Capture the cell that displays the provided text and extract its [X, Y] central coordinate. 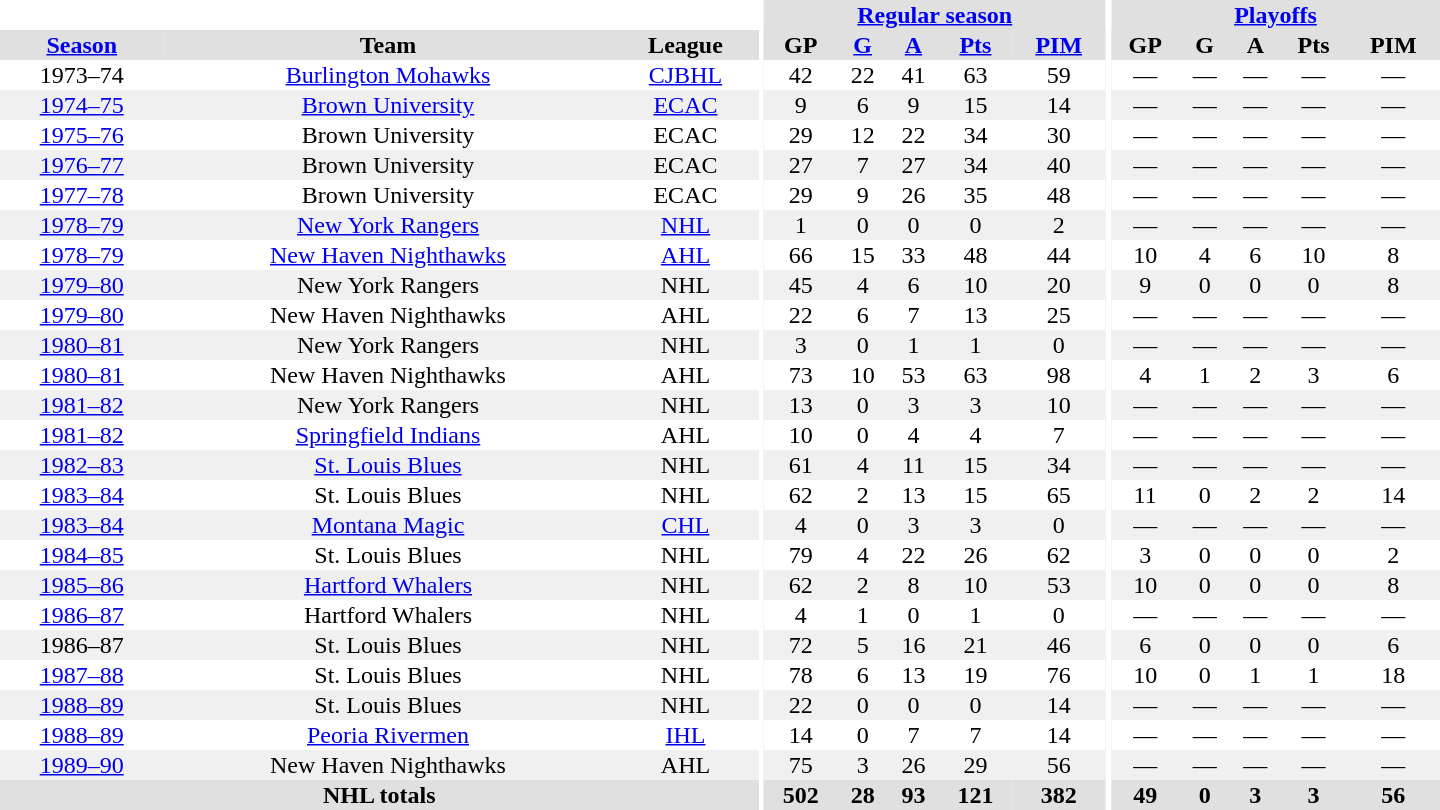
Burlington Mohawks [388, 75]
44 [1058, 255]
Regular season [934, 15]
30 [1058, 135]
Springfield Indians [388, 435]
41 [914, 75]
1975–76 [82, 135]
61 [800, 465]
79 [800, 555]
25 [1058, 315]
20 [1058, 285]
73 [800, 375]
42 [800, 75]
33 [914, 255]
40 [1058, 165]
CJBHL [685, 75]
46 [1058, 645]
CHL [685, 525]
78 [800, 675]
49 [1145, 795]
1977–78 [82, 195]
121 [976, 795]
66 [800, 255]
NHL totals [379, 795]
1984–85 [82, 555]
28 [862, 795]
1974–75 [82, 105]
1982–83 [82, 465]
12 [862, 135]
Playoffs [1276, 15]
16 [914, 645]
75 [800, 765]
Montana Magic [388, 525]
IHL [685, 735]
19 [976, 675]
1989–90 [82, 765]
1973–74 [82, 75]
76 [1058, 675]
59 [1058, 75]
Team [388, 45]
65 [1058, 495]
98 [1058, 375]
45 [800, 285]
382 [1058, 795]
1987–88 [82, 675]
Season [82, 45]
League [685, 45]
72 [800, 645]
21 [976, 645]
Peoria Rivermen [388, 735]
18 [1393, 675]
5 [862, 645]
93 [914, 795]
502 [800, 795]
1976–77 [82, 165]
1985–86 [82, 585]
35 [976, 195]
